Output the (X, Y) coordinate of the center of the cell containing the given text.  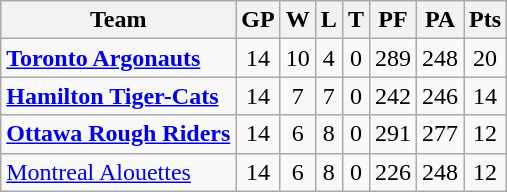
246 (440, 96)
242 (392, 96)
277 (440, 134)
289 (392, 58)
PA (440, 20)
Montreal Alouettes (118, 172)
4 (328, 58)
Hamilton Tiger-Cats (118, 96)
Ottawa Rough Riders (118, 134)
Toronto Argonauts (118, 58)
T (356, 20)
PF (392, 20)
291 (392, 134)
10 (298, 58)
Team (118, 20)
Pts (486, 20)
GP (258, 20)
L (328, 20)
20 (486, 58)
226 (392, 172)
W (298, 20)
